From the cell containing the given text, extract its center point as [X, Y] coordinate. 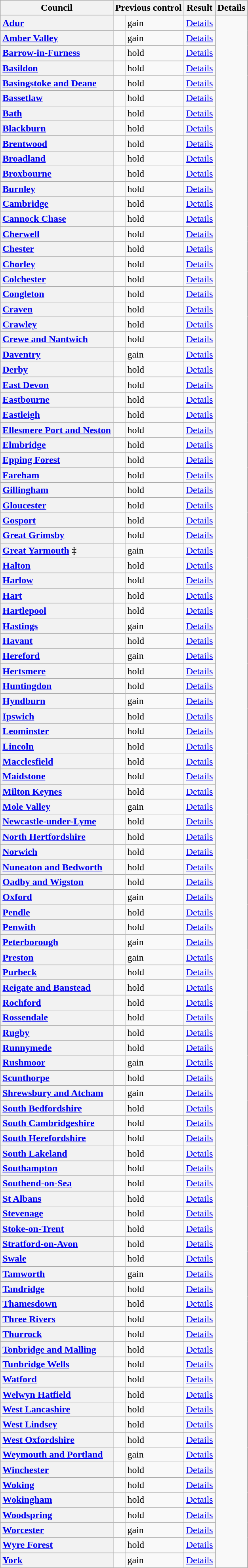
Rugby [57, 1033]
Halton [57, 565]
Council [57, 8]
Stevenage [57, 1214]
Swale [57, 1259]
Thamesdown [57, 1304]
Great Yarmouth ‡ [57, 550]
Great Grimsby [57, 535]
Colchester [57, 279]
Purbeck [57, 972]
Cherwell [57, 234]
Watford [57, 1379]
Wokingham [57, 1500]
Harlow [57, 580]
South Lakeland [57, 1153]
Burnley [57, 189]
Winchester [57, 1470]
Hertsmere [57, 671]
Peterborough [57, 942]
Welwyn Hatfield [57, 1394]
Macclesfield [57, 761]
Amber Valley [57, 38]
Gosport [57, 520]
Gillingham [57, 490]
Stratford-on-Avon [57, 1244]
Daventry [57, 354]
Norwich [57, 852]
North Hertfordshire [57, 837]
Blackburn [57, 128]
Southampton [57, 1168]
Result [200, 8]
Maidstone [57, 776]
Oadby and Wigston [57, 882]
Basildon [57, 68]
Hartlepool [57, 611]
Wyre Forest [57, 1545]
Woodspring [57, 1515]
Stoke-on-Trent [57, 1229]
Adur [57, 23]
Milton Keynes [57, 792]
Rossendale [57, 1018]
Penwith [57, 927]
South Herefordshire [57, 1138]
Preston [57, 957]
Gloucester [57, 505]
Pendle [57, 912]
Mole Valley [57, 807]
St Albans [57, 1199]
Hereford [57, 656]
Southend-on-Sea [57, 1184]
Weymouth and Portland [57, 1455]
Elmbridge [57, 445]
Tandridge [57, 1289]
Crawley [57, 324]
East Devon [57, 384]
Eastleigh [57, 415]
Craven [57, 309]
Thurrock [57, 1334]
Tamworth [57, 1274]
Fareham [57, 475]
Bath [57, 113]
Basingstoke and Deane [57, 83]
Ellesmere Port and Neston [57, 430]
Congleton [57, 294]
South Bedfordshire [57, 1108]
Tunbridge Wells [57, 1364]
Chorley [57, 264]
Rushmoor [57, 1063]
Epping Forest [57, 460]
Hyndburn [57, 701]
Bassetlaw [57, 98]
York [57, 1560]
Cambridge [57, 204]
Havant [57, 641]
Shrewsbury and Atcham [57, 1093]
Hart [57, 596]
Hastings [57, 626]
Runnymede [57, 1048]
Lincoln [57, 746]
Rochford [57, 1003]
Tonbridge and Malling [57, 1349]
Oxford [57, 897]
West Lindsey [57, 1425]
Ipswich [57, 716]
Broadland [57, 158]
West Lancashire [57, 1410]
Leominster [57, 731]
Previous control [148, 8]
Nuneaton and Bedworth [57, 867]
Worcester [57, 1530]
Woking [57, 1485]
Broxbourne [57, 173]
Brentwood [57, 143]
West Oxfordshire [57, 1440]
Barrow-in-Furness [57, 53]
Cannock Chase [57, 219]
South Cambridgeshire [57, 1123]
Scunthorpe [57, 1078]
Eastbourne [57, 400]
Chester [57, 249]
Newcastle-under-Lyme [57, 822]
Three Rivers [57, 1319]
Derby [57, 369]
Crewe and Nantwich [57, 339]
Reigate and Banstead [57, 988]
Huntingdon [57, 686]
